From the cell containing the given text, extract its center point as [X, Y] coordinate. 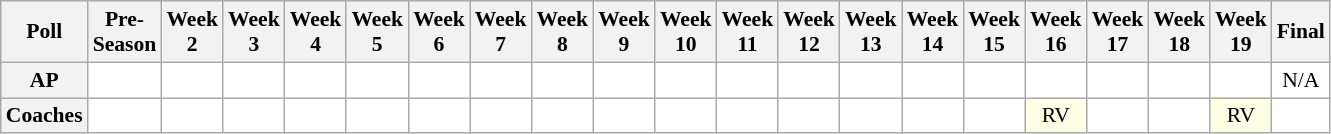
Week9 [624, 32]
Week6 [439, 32]
Week15 [994, 32]
Week10 [686, 32]
Week8 [562, 32]
Week12 [809, 32]
Week16 [1056, 32]
N/A [1301, 80]
Week18 [1179, 32]
Final [1301, 32]
Week19 [1241, 32]
Week5 [377, 32]
Week13 [871, 32]
Poll [44, 32]
Week7 [501, 32]
Week2 [192, 32]
Week11 [748, 32]
Coaches [44, 116]
Week17 [1118, 32]
AP [44, 80]
Week4 [316, 32]
Week3 [254, 32]
Pre-Season [125, 32]
Week14 [933, 32]
